Extract the [x, y] coordinate from the center of the cell holding the provided text.  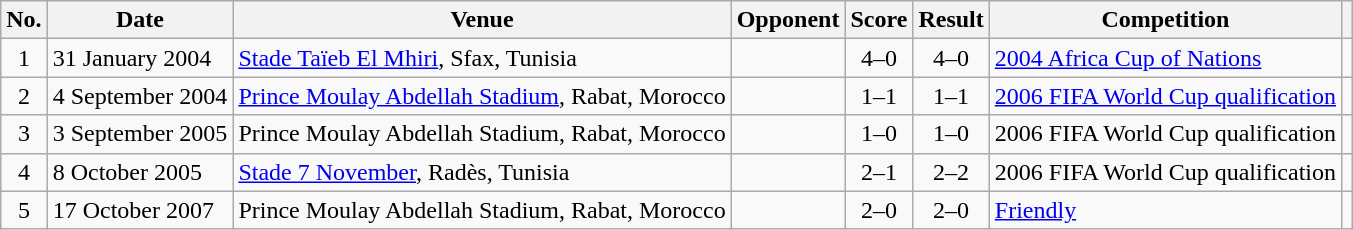
5 [24, 210]
Stade Taïeb El Mhiri, Sfax, Tunisia [482, 58]
31 January 2004 [140, 58]
4 [24, 172]
3 [24, 134]
4 September 2004 [140, 96]
Score [879, 20]
2–1 [879, 172]
2 [24, 96]
17 October 2007 [140, 210]
2–2 [951, 172]
8 October 2005 [140, 172]
Friendly [1165, 210]
2004 Africa Cup of Nations [1165, 58]
Opponent [788, 20]
Date [140, 20]
3 September 2005 [140, 134]
Stade 7 November, Radès, Tunisia [482, 172]
Venue [482, 20]
1 [24, 58]
Result [951, 20]
Competition [1165, 20]
No. [24, 20]
